Search for the cell housing the specified text and yield its (x, y) center coordinate. 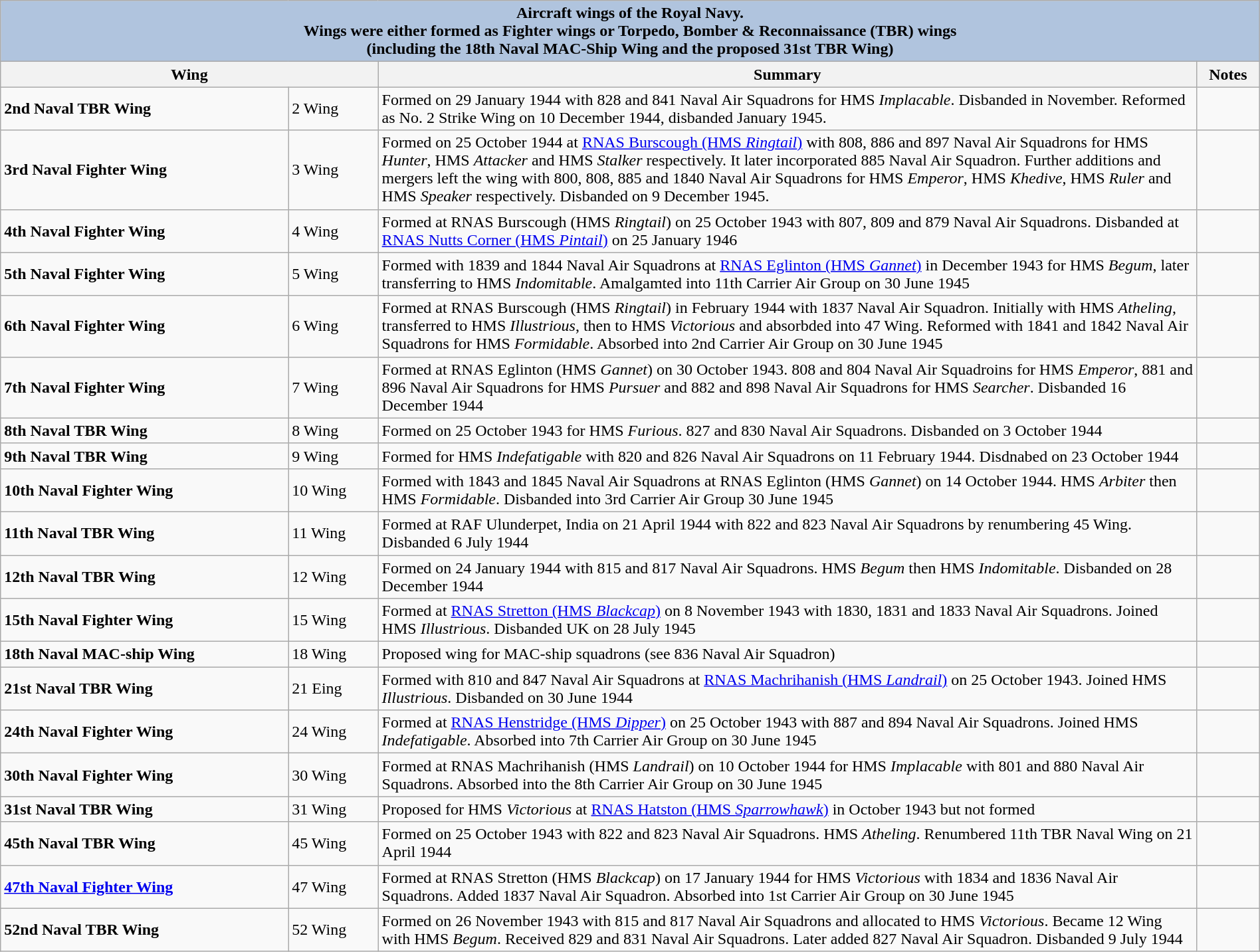
6 Wing (334, 326)
52nd Naval TBR Wing (145, 930)
15th Naval Fighter Wing (145, 620)
21st Naval TBR Wing (145, 688)
52 Wing (334, 930)
31 Wing (334, 809)
18 Wing (334, 654)
10 Wing (334, 490)
Wing (189, 74)
Formed on 25 October 1943 for HMS Furious. 827 and 830 Naval Air Squadrons. Disbanded on 3 October 1944 (787, 430)
24 Wing (334, 732)
Formed on 25 October 1943 with 822 and 823 Naval Air Squadrons. HMS Atheling. Renumbered 11th TBR Naval Wing on 21 April 1944 (787, 844)
47 Wing (334, 886)
47th Naval Fighter Wing (145, 886)
Notes (1228, 74)
15 Wing (334, 620)
21 Eing (334, 688)
5 Wing (334, 274)
Formed for HMS Indefatigable with 820 and 826 Naval Air Squadrons on 11 February 1944. Disdnabed on 23 October 1944 (787, 456)
3rd Naval Fighter Wing (145, 170)
18th Naval MAC-ship Wing (145, 654)
12th Naval TBR Wing (145, 577)
11th Naval TBR Wing (145, 533)
7th Naval Fighter Wing (145, 387)
Proposed for HMS Victorious at RNAS Hatston (HMS Sparrowhawk) in October 1943 but not formed (787, 809)
30th Naval Fighter Wing (145, 775)
30 Wing (334, 775)
6th Naval Fighter Wing (145, 326)
4th Naval Fighter Wing (145, 231)
8 Wing (334, 430)
Proposed wing for MAC-ship squadrons (see 836 Naval Air Squadron) (787, 654)
12 Wing (334, 577)
2nd Naval TBR Wing (145, 109)
7 Wing (334, 387)
24th Naval Fighter Wing (145, 732)
Formed at RAF Ulunderpet, India on 21 April 1944 with 822 and 823 Naval Air Squadrons by renumbering 45 Wing. Disbanded 6 July 1944 (787, 533)
45 Wing (334, 844)
9 Wing (334, 456)
45th Naval TBR Wing (145, 844)
11 Wing (334, 533)
Summary (787, 74)
10th Naval Fighter Wing (145, 490)
8th Naval TBR Wing (145, 430)
9th Naval TBR Wing (145, 456)
2 Wing (334, 109)
3 Wing (334, 170)
5th Naval Fighter Wing (145, 274)
Formed on 24 January 1944 with 815 and 817 Naval Air Squadrons. HMS Begum then HMS Indomitable. Disbanded on 28 December 1944 (787, 577)
31st Naval TBR Wing (145, 809)
Formed with 810 and 847 Naval Air Squadrons at RNAS Machrihanish (HMS Landrail) on 25 October 1943. Joined HMS Illustrious. Disbanded on 30 June 1944 (787, 688)
4 Wing (334, 231)
